Extract the [x, y] coordinate from the center of the cell holding the provided text.  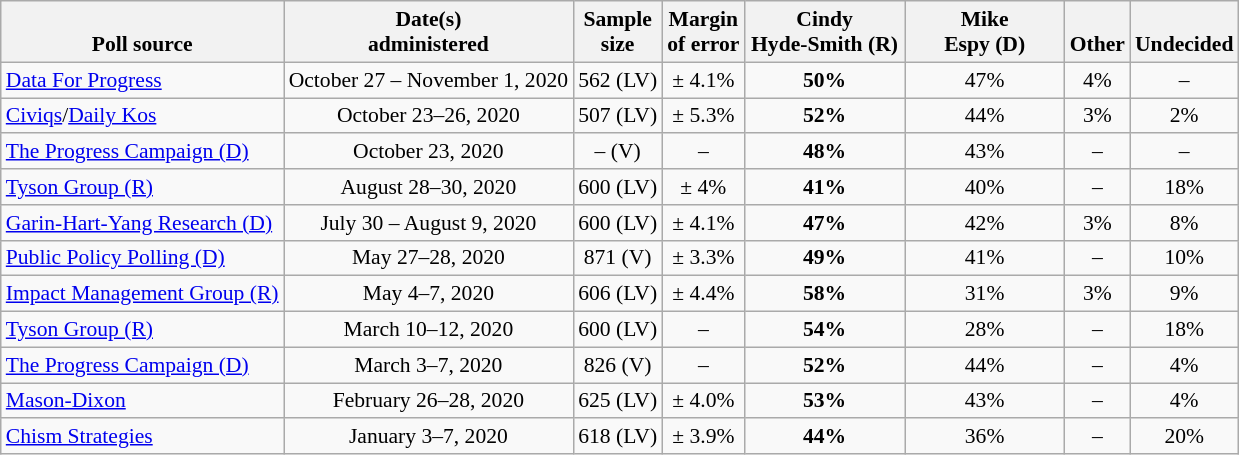
53% [824, 401]
October 23–26, 2020 [429, 116]
507 (LV) [618, 116]
Public Policy Polling (D) [142, 258]
20% [1184, 437]
± 4% [703, 187]
Marginof error [703, 32]
2% [1184, 116]
48% [824, 152]
Mason-Dixon [142, 401]
Garin-Hart-Yang Research (D) [142, 223]
August 28–30, 2020 [429, 187]
Undecided [1184, 32]
May 4–7, 2020 [429, 294]
562 (LV) [618, 80]
Data For Progress [142, 80]
CindyHyde-Smith (R) [824, 32]
54% [824, 330]
10% [1184, 258]
606 (LV) [618, 294]
March 3–7, 2020 [429, 365]
January 3–7, 2020 [429, 437]
March 10–12, 2020 [429, 330]
58% [824, 294]
± 3.3% [703, 258]
40% [985, 187]
Impact Management Group (R) [142, 294]
42% [985, 223]
Chism Strategies [142, 437]
618 (LV) [618, 437]
Samplesize [618, 32]
Civiqs/Daily Kos [142, 116]
Other [1098, 32]
± 5.3% [703, 116]
± 4.4% [703, 294]
8% [1184, 223]
49% [824, 258]
50% [824, 80]
July 30 – August 9, 2020 [429, 223]
– (V) [618, 152]
31% [985, 294]
871 (V) [618, 258]
826 (V) [618, 365]
36% [985, 437]
± 4.0% [703, 401]
October 23, 2020 [429, 152]
± 3.9% [703, 437]
625 (LV) [618, 401]
Poll source [142, 32]
9% [1184, 294]
28% [985, 330]
February 26–28, 2020 [429, 401]
October 27 – November 1, 2020 [429, 80]
May 27–28, 2020 [429, 258]
Date(s)administered [429, 32]
MikeEspy (D) [985, 32]
